Detect which cell encompasses the target text, then output its [X, Y] center coordinate. 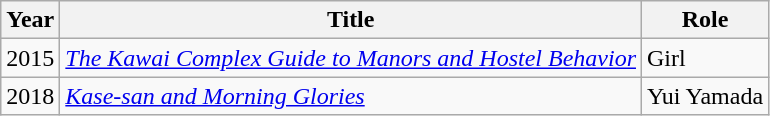
2015 [30, 58]
Role [706, 20]
Girl [706, 58]
Year [30, 20]
The Kawai Complex Guide to Manors and Hostel Behavior [351, 58]
Yui Yamada [706, 96]
2018 [30, 96]
Title [351, 20]
Kase-san and Morning Glories [351, 96]
